Detect which cell encompasses the target text, then output its (X, Y) center coordinate. 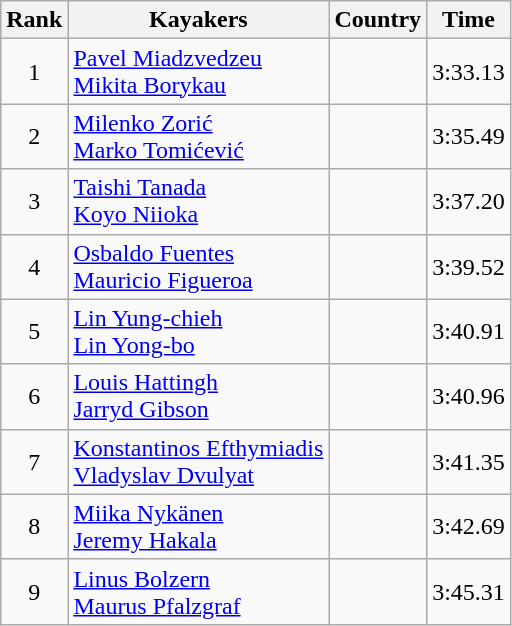
Milenko ZorićMarko Tomićević (198, 136)
Pavel MiadzvedzeuMikita Borykau (198, 72)
Miika NykänenJeremy Hakala (198, 526)
3:45.31 (469, 592)
3:41.35 (469, 462)
2 (34, 136)
3:39.52 (469, 266)
Konstantinos EfthymiadisVladyslav Dvulyat (198, 462)
3:42.69 (469, 526)
1 (34, 72)
3:40.96 (469, 396)
8 (34, 526)
Osbaldo FuentesMauricio Figueroa (198, 266)
3:35.49 (469, 136)
Time (469, 20)
Taishi TanadaKoyo Niioka (198, 202)
3:33.13 (469, 72)
Rank (34, 20)
3 (34, 202)
7 (34, 462)
5 (34, 332)
9 (34, 592)
4 (34, 266)
Kayakers (198, 20)
Linus BolzernMaurus Pfalzgraf (198, 592)
3:40.91 (469, 332)
Country (378, 20)
3:37.20 (469, 202)
Lin Yung-chiehLin Yong-bo (198, 332)
6 (34, 396)
Louis HattinghJarryd Gibson (198, 396)
